Pinpoint the cell where the given text exists, returning its (x, y) midpoint coordinate. 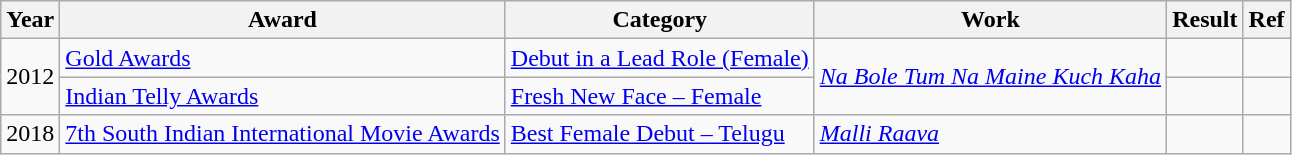
Na Bole Tum Na Maine Kuch Kaha (990, 77)
Gold Awards (282, 58)
Category (660, 20)
Fresh New Face – Female (660, 96)
Indian Telly Awards (282, 96)
2012 (30, 77)
Debut in a Lead Role (Female) (660, 58)
Best Female Debut – Telugu (660, 134)
Year (30, 20)
Ref (1266, 20)
7th South Indian International Movie Awards (282, 134)
2018 (30, 134)
Result (1205, 20)
Award (282, 20)
Malli Raava (990, 134)
Work (990, 20)
